Return [X, Y] of the center of cell containing provided text 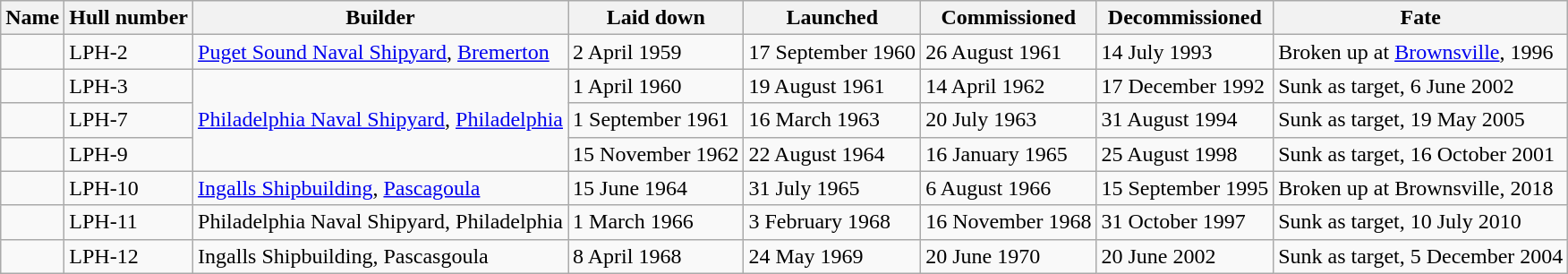
LPH-3 [129, 86]
16 March 1963 [832, 120]
16 November 1968 [1009, 222]
14 July 1993 [1185, 52]
LPH-2 [129, 52]
Laid down [656, 18]
Ingalls Shipbuilding, Pascagoula [381, 188]
31 July 1965 [832, 188]
8 April 1968 [656, 256]
26 August 1961 [1009, 52]
24 May 1969 [832, 256]
25 August 1998 [1185, 154]
Ingalls Shipbuilding, Pascasgoula [381, 256]
Broken up at Brownsville, 1996 [1421, 52]
LPH-12 [129, 256]
31 August 1994 [1185, 120]
17 September 1960 [832, 52]
20 June 2002 [1185, 256]
1 April 1960 [656, 86]
6 August 1966 [1009, 188]
20 June 1970 [1009, 256]
Decommissioned [1185, 18]
Name [32, 18]
1 March 1966 [656, 222]
14 April 1962 [1009, 86]
LPH-7 [129, 120]
Sunk as target, 5 December 2004 [1421, 256]
Builder [381, 18]
Broken up at Brownsville, 2018 [1421, 188]
Sunk as target, 10 July 2010 [1421, 222]
Launched [832, 18]
Hull number [129, 18]
15 September 1995 [1185, 188]
LPH-9 [129, 154]
2 April 1959 [656, 52]
1 September 1961 [656, 120]
19 August 1961 [832, 86]
3 February 1968 [832, 222]
LPH-11 [129, 222]
16 January 1965 [1009, 154]
Puget Sound Naval Shipyard, Bremerton [381, 52]
20 July 1963 [1009, 120]
Sunk as target, 16 October 2001 [1421, 154]
Sunk as target, 19 May 2005 [1421, 120]
22 August 1964 [832, 154]
15 June 1964 [656, 188]
17 December 1992 [1185, 86]
15 November 1962 [656, 154]
LPH-10 [129, 188]
Sunk as target, 6 June 2002 [1421, 86]
Commissioned [1009, 18]
Fate [1421, 18]
31 October 1997 [1185, 222]
